Identify which cell holds the provided text, then report its (x, y) central coordinate. 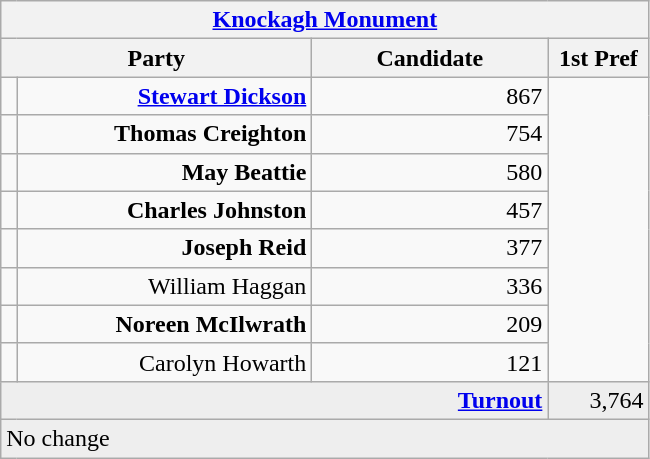
Thomas Creighton (164, 134)
Knockagh Monument (325, 20)
Stewart Dickson (164, 96)
Party (156, 58)
May Beattie (164, 172)
3,764 (598, 400)
580 (430, 172)
Joseph Reid (164, 248)
Turnout (274, 400)
1st Pref (598, 58)
121 (430, 362)
Candidate (430, 58)
867 (430, 96)
Carolyn Howarth (164, 362)
Charles Johnston (164, 210)
Noreen McIlwrath (164, 324)
209 (430, 324)
457 (430, 210)
No change (325, 438)
336 (430, 286)
754 (430, 134)
William Haggan (164, 286)
377 (430, 248)
